Find where the given text appears and provide that cell's center as [x, y] coordinate. 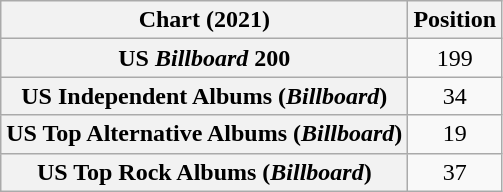
US Top Alternative Albums (Billboard) [204, 134]
Chart (2021) [204, 20]
37 [455, 172]
34 [455, 96]
Position [455, 20]
US Independent Albums (Billboard) [204, 96]
19 [455, 134]
US Top Rock Albums (Billboard) [204, 172]
199 [455, 58]
US Billboard 200 [204, 58]
